Capture the cell that displays the provided text and extract its [X, Y] central coordinate. 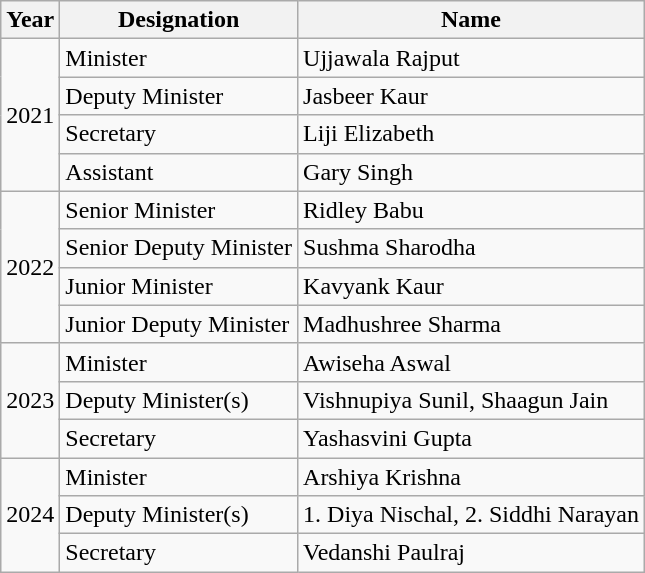
Sushma Sharodha [472, 248]
2024 [30, 515]
Ujjawala Rajput [472, 58]
Designation [179, 20]
2022 [30, 267]
2023 [30, 400]
Deputy Minister [179, 96]
2021 [30, 115]
Junior Minister [179, 286]
Kavyank Kaur [472, 286]
Madhushree Sharma [472, 324]
Liji Elizabeth [472, 134]
Yashasvini Gupta [472, 438]
Ridley Babu [472, 210]
Name [472, 20]
1. Diya Nischal, 2. Siddhi Narayan [472, 515]
Senior Deputy Minister [179, 248]
Vedanshi Paulraj [472, 553]
Jasbeer Kaur [472, 96]
Vishnupiya Sunil, Shaagun Jain [472, 400]
Year [30, 20]
Gary Singh [472, 172]
Senior Minister [179, 210]
Awiseha Aswal [472, 362]
Arshiya Krishna [472, 477]
Assistant [179, 172]
Junior Deputy Minister [179, 324]
